Extract the (X, Y) coordinate from the center of the cell holding the provided text.  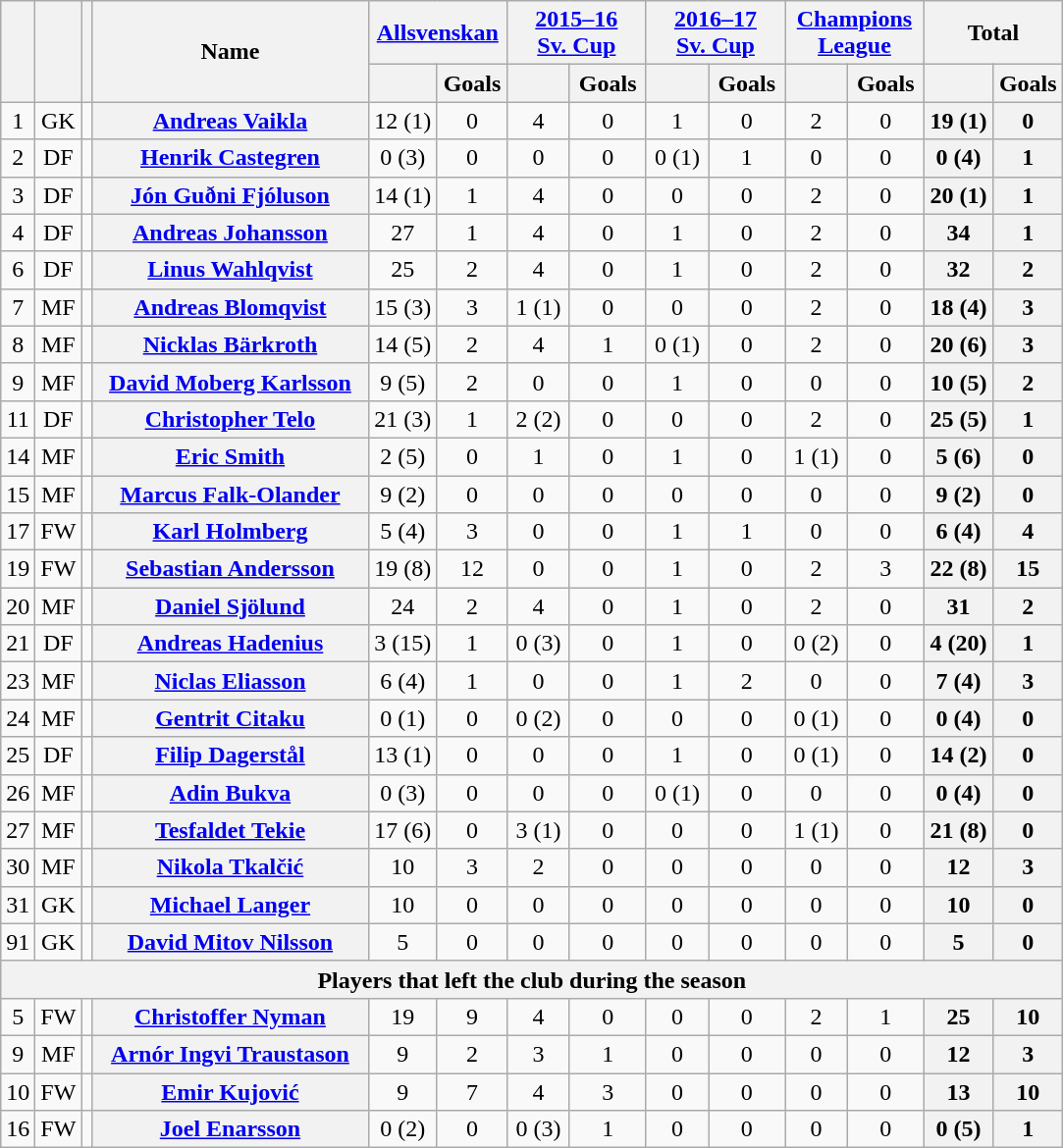
3 (15) (402, 644)
20 (6) (958, 344)
21 (18, 644)
5 (4) (402, 532)
Andreas Blomqvist (230, 307)
26 (18, 793)
19 (1) (958, 121)
17 (6) (402, 830)
16 (18, 1129)
Jón Guðni Fjóluson (230, 195)
11 (18, 419)
13 (958, 1092)
34 (958, 233)
3 (1) (539, 830)
14 (1) (402, 195)
Karl Holmberg (230, 532)
17 (18, 532)
2016–17Sv. Cup (716, 33)
32 (958, 270)
6 (18, 270)
10 (5) (958, 382)
22 (8) (958, 569)
Joel Enarsson (230, 1129)
19 (8) (402, 569)
2015–16Sv. Cup (577, 33)
Nikola Tkalčić (230, 867)
Andreas Hadenius (230, 644)
Henrik Castegren (230, 158)
Tesfaldet Tekie (230, 830)
0 (5) (958, 1129)
Arnór Ingvi Traustason (230, 1054)
Linus Wahlqvist (230, 270)
Name (230, 51)
Nicklas Bärkroth (230, 344)
Allsvenskan (438, 33)
21 (8) (958, 830)
Andreas Vaikla (230, 121)
4 (20) (958, 644)
18 (4) (958, 307)
Sebastian Andersson (230, 569)
20 (1) (958, 195)
David Moberg Karlsson (230, 382)
Marcus Falk-Olander (230, 494)
25 (5) (958, 419)
20 (18, 606)
Eric Smith (230, 456)
15 (3) (402, 307)
14 (2) (958, 756)
Champions League (855, 33)
14 (5) (402, 344)
Adin Bukva (230, 793)
Players that left the club during the season (532, 979)
Emir Kujović (230, 1092)
Christopher Telo (230, 419)
5 (6) (958, 456)
David Mitov Nilsson (230, 942)
91 (18, 942)
Daniel Sjölund (230, 606)
12 (1) (402, 121)
Gentrit Citaku (230, 718)
14 (18, 456)
13 (1) (402, 756)
9 (5) (402, 382)
Niclas Eliasson (230, 681)
Total (993, 33)
Michael Langer (230, 905)
7 (4) (958, 681)
23 (18, 681)
2 (2) (539, 419)
21 (3) (402, 419)
Filip Dagerstål (230, 756)
2 (5) (402, 456)
8 (18, 344)
Andreas Johansson (230, 233)
Christoffer Nyman (230, 1017)
30 (18, 867)
